Extract the [X, Y] coordinate from the center of the cell holding the provided text.  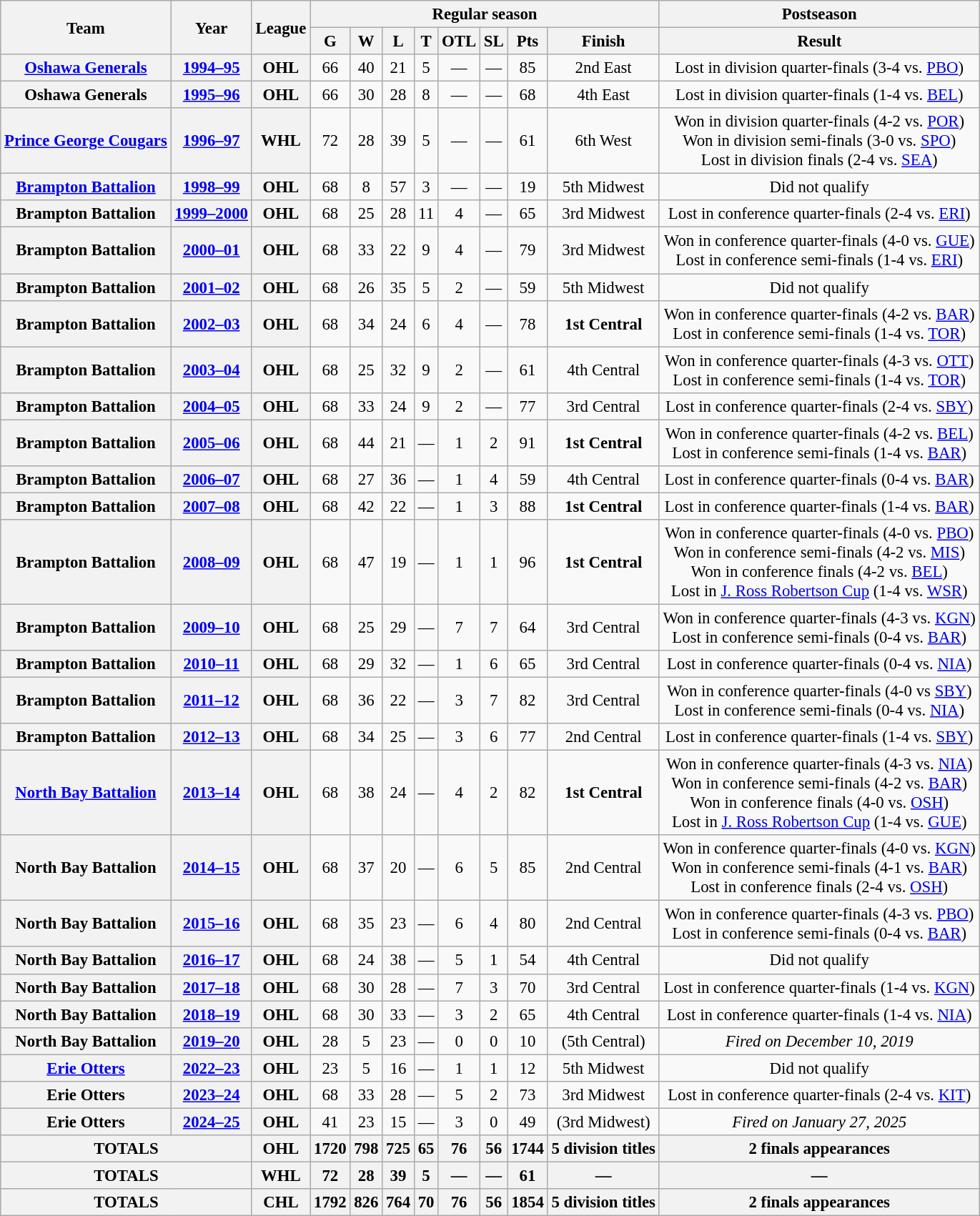
Lost in division quarter-finals (3-4 vs. PBO) [819, 68]
Regular season [485, 14]
Result [819, 41]
73 [528, 1095]
2016–17 [212, 961]
(5th Central) [603, 1041]
Lost in conference quarter-finals (2-4 vs. KIT) [819, 1095]
Lost in conference quarter-finals (1-4 vs. KGN) [819, 987]
Lost in conference quarter-finals (2-4 vs. ERI) [819, 214]
37 [366, 868]
2006–07 [212, 480]
2nd East [603, 68]
2019–20 [212, 1041]
2003–04 [212, 370]
2004–05 [212, 406]
798 [366, 1149]
Won in conference quarter-finals (4-0 vs. KGN) Won in conference semi-finals (4-1 vs. BAR) Lost in conference finals (2-4 vs. OSH) [819, 868]
2011–12 [212, 701]
Won in conference quarter-finals (4-2 vs. BAR) Lost in conference semi-finals (1-4 vs. TOR) [819, 323]
Fired on January 27, 2025 [819, 1122]
1998–99 [212, 187]
Lost in conference quarter-finals (1-4 vs. BAR) [819, 506]
2012–13 [212, 737]
Won in conference quarter-finals (4-0 vs SBY) Lost in conference semi-finals (0-4 vs. NIA) [819, 701]
SL [493, 41]
2023–24 [212, 1095]
Lost in conference quarter-finals (2-4 vs. SBY) [819, 406]
2022–23 [212, 1068]
2002–03 [212, 323]
(3rd Midwest) [603, 1122]
91 [528, 443]
2015–16 [212, 924]
League [280, 27]
2024–25 [212, 1122]
Pts [528, 41]
2000–01 [212, 250]
44 [366, 443]
Lost in conference quarter-finals (0-4 vs. BAR) [819, 480]
12 [528, 1068]
1792 [330, 1202]
1744 [528, 1149]
Lost in conference quarter-finals (0-4 vs. NIA) [819, 664]
1995–96 [212, 95]
26 [366, 287]
Postseason [819, 14]
Won in conference quarter-finals (4-3 vs. PBO) Lost in conference semi-finals (0-4 vs. BAR) [819, 924]
2018–19 [212, 1014]
20 [399, 868]
W [366, 41]
64 [528, 628]
Won in conference quarter-finals (4-3 vs. OTT) Lost in conference semi-finals (1-4 vs. TOR) [819, 370]
57 [399, 187]
10 [528, 1041]
1996–97 [212, 141]
40 [366, 68]
80 [528, 924]
Won in division quarter-finals (4-2 vs. POR) Won in division semi-finals (3-0 vs. SPO) Lost in division finals (2-4 vs. SEA) [819, 141]
11 [426, 214]
2001–02 [212, 287]
1999–2000 [212, 214]
6th West [603, 141]
2010–11 [212, 664]
54 [528, 961]
Won in conference quarter-finals (4-2 vs. BEL) Lost in conference semi-finals (1-4 vs. BAR) [819, 443]
725 [399, 1149]
2017–18 [212, 987]
96 [528, 562]
1854 [528, 1202]
764 [399, 1202]
Team [86, 27]
Finish [603, 41]
Prince George Cougars [86, 141]
2013–14 [212, 794]
2014–15 [212, 868]
Lost in conference quarter-finals (1-4 vs. NIA) [819, 1014]
OTL [459, 41]
L [399, 41]
47 [366, 562]
42 [366, 506]
49 [528, 1122]
Fired on December 10, 2019 [819, 1041]
41 [330, 1122]
78 [528, 323]
Lost in division quarter-finals (1-4 vs. BEL) [819, 95]
15 [399, 1122]
826 [366, 1202]
Lost in conference quarter-finals (1-4 vs. SBY) [819, 737]
2008–09 [212, 562]
CHL [280, 1202]
2007–08 [212, 506]
2005–06 [212, 443]
4th East [603, 95]
1720 [330, 1149]
2009–10 [212, 628]
G [330, 41]
79 [528, 250]
88 [528, 506]
Year [212, 27]
16 [399, 1068]
Won in conference quarter-finals (4-3 vs. KGN) Lost in conference semi-finals (0-4 vs. BAR) [819, 628]
Won in conference quarter-finals (4-0 vs. GUE) Lost in conference semi-finals (1-4 vs. ERI) [819, 250]
T [426, 41]
1994–95 [212, 68]
27 [366, 480]
